Return [X, Y] of the center of cell containing provided text 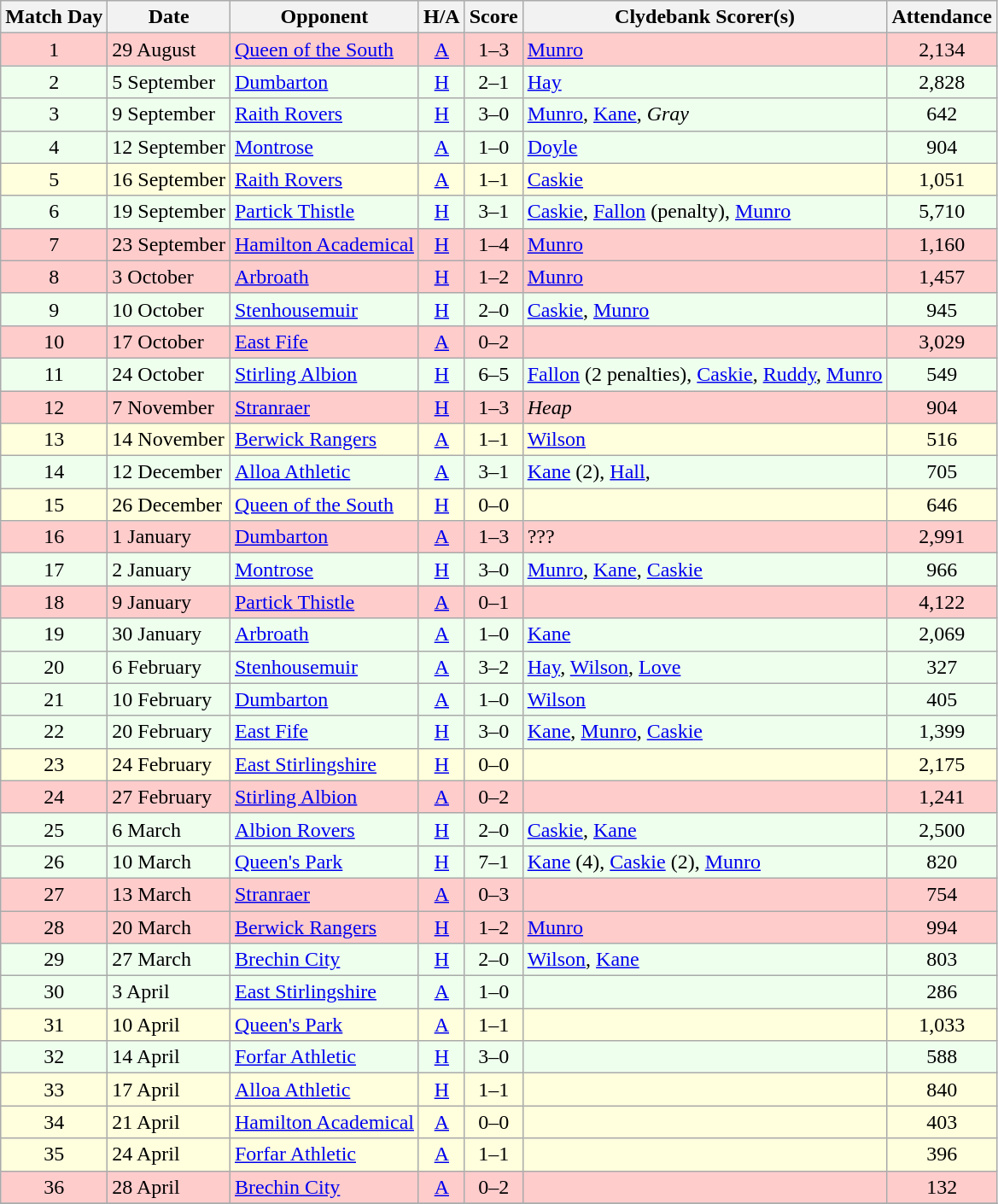
20 [55, 667]
Albion Rovers [324, 829]
327 [942, 667]
Doyle [705, 147]
Caskie, Kane [705, 829]
20 March [169, 926]
22 [55, 732]
754 [942, 894]
21 [55, 699]
29 [55, 960]
2,175 [942, 764]
5,710 [942, 212]
646 [942, 505]
3 April [169, 992]
Attendance [942, 17]
33 [55, 1090]
25 [55, 829]
3,029 [942, 342]
2–1 [493, 82]
945 [942, 309]
14 April [169, 1057]
17 [55, 570]
12 [55, 407]
??? [705, 537]
Hay, Wilson, Love [705, 667]
8 [55, 277]
11 [55, 374]
396 [942, 1154]
Munro, Kane, Caskie [705, 570]
1,051 [942, 179]
549 [942, 374]
Caskie [705, 179]
14 November [169, 440]
31 [55, 1025]
642 [942, 114]
0–3 [493, 894]
966 [942, 570]
Score [493, 17]
1–4 [493, 244]
10 April [169, 1025]
1,457 [942, 277]
17 April [169, 1090]
14 [55, 472]
21 April [169, 1122]
1,160 [942, 244]
10 October [169, 309]
Kane (2), Hall, [705, 472]
6–5 [493, 374]
705 [942, 472]
7 [55, 244]
30 January [169, 634]
24 February [169, 764]
Clydebank Scorer(s) [705, 17]
16 September [169, 179]
1,399 [942, 732]
27 March [169, 960]
19 September [169, 212]
403 [942, 1122]
15 [55, 505]
994 [942, 926]
Wilson, Kane [705, 960]
Kane [705, 634]
2,828 [942, 82]
19 [55, 634]
10 [55, 342]
0–1 [493, 602]
2,991 [942, 537]
34 [55, 1122]
2 January [169, 570]
23 September [169, 244]
6 [55, 212]
2,500 [942, 829]
3 October [169, 277]
1 [55, 50]
Hay [705, 82]
17 October [169, 342]
13 March [169, 894]
28 April [169, 1187]
24 October [169, 374]
132 [942, 1187]
Fallon (2 penalties), Caskie, Ruddy, Munro [705, 374]
24 [55, 797]
30 [55, 992]
286 [942, 992]
1,033 [942, 1025]
6 March [169, 829]
840 [942, 1090]
23 [55, 764]
5 [55, 179]
27 [55, 894]
12 December [169, 472]
588 [942, 1057]
803 [942, 960]
10 February [169, 699]
28 [55, 926]
4,122 [942, 602]
18 [55, 602]
Munro, Kane, Gray [705, 114]
9 January [169, 602]
Kane, Munro, Caskie [705, 732]
3 [55, 114]
27 February [169, 797]
Heap [705, 407]
13 [55, 440]
Match Day [55, 17]
Caskie, Munro [705, 309]
9 [55, 309]
1,241 [942, 797]
5 September [169, 82]
20 February [169, 732]
36 [55, 1187]
Opponent [324, 17]
10 March [169, 862]
H/A [441, 17]
7–1 [493, 862]
26 December [169, 505]
Date [169, 17]
820 [942, 862]
9 September [169, 114]
12 September [169, 147]
2,069 [942, 634]
7 November [169, 407]
24 April [169, 1154]
4 [55, 147]
6 February [169, 667]
26 [55, 862]
35 [55, 1154]
Caskie, Fallon (penalty), Munro [705, 212]
32 [55, 1057]
516 [942, 440]
16 [55, 537]
3–2 [493, 667]
29 August [169, 50]
2 [55, 82]
Kane (4), Caskie (2), Munro [705, 862]
1 January [169, 537]
2,134 [942, 50]
405 [942, 699]
